Provide the (x, y) coordinate of the cell's center where the given text is located.  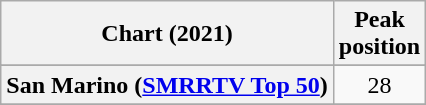
Chart (2021) (168, 34)
28 (379, 85)
Peakposition (379, 34)
San Marino (SMRRTV Top 50) (168, 85)
